Detect which cell encompasses the target text, then output its (X, Y) center coordinate. 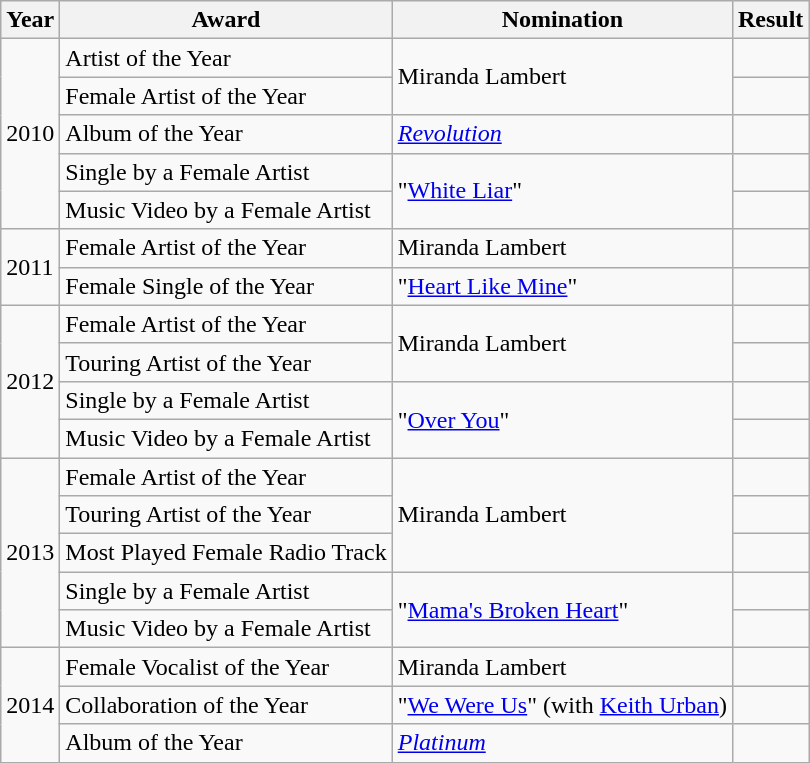
Collaboration of the Year (226, 705)
Female Single of the Year (226, 286)
Award (226, 20)
"Heart Like Mine" (562, 286)
Female Vocalist of the Year (226, 667)
Artist of the Year (226, 58)
2014 (30, 705)
2010 (30, 134)
Revolution (562, 134)
Platinum (562, 743)
Result (770, 20)
"White Liar" (562, 191)
2012 (30, 381)
"We Were Us" (with Keith Urban) (562, 705)
Nomination (562, 20)
Most Played Female Radio Track (226, 553)
"Mama's Broken Heart" (562, 610)
2011 (30, 267)
2013 (30, 553)
"Over You" (562, 419)
Year (30, 20)
